Search for the cell housing the specified text and yield its (x, y) center coordinate. 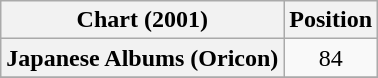
84 (331, 58)
Position (331, 20)
Chart (2001) (142, 20)
Japanese Albums (Oricon) (142, 58)
